Find where the given text appears and provide that cell's center as [X, Y] coordinate. 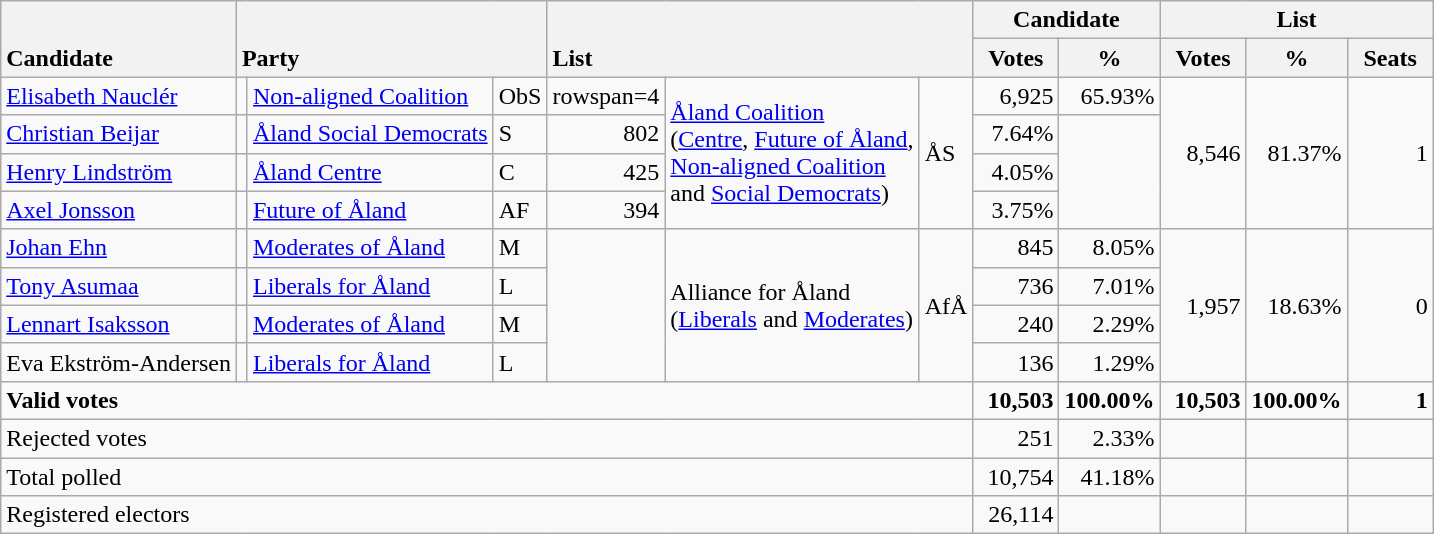
6,925 [1016, 96]
425 [606, 172]
845 [1016, 248]
8,546 [1203, 153]
26,114 [1016, 515]
Åland Social Democrats [370, 134]
Future of Åland [370, 210]
Valid votes [487, 400]
394 [606, 210]
4.05% [1016, 172]
Axel Jonsson [119, 210]
7.64% [1016, 134]
240 [1016, 324]
251 [1016, 438]
18.63% [1296, 305]
ObS [520, 96]
802 [606, 134]
136 [1016, 362]
1,957 [1203, 305]
rowspan=4 [606, 96]
Johan Ehn [119, 248]
S [520, 134]
736 [1016, 286]
Alliance for Åland(Liberals and Moderates) [792, 305]
0 [1390, 305]
7.01% [1110, 286]
Non-aligned Coalition [370, 96]
Henry Lindström [119, 172]
Seats [1390, 58]
Rejected votes [487, 438]
65.93% [1110, 96]
81.37% [1296, 153]
3.75% [1016, 210]
1.29% [1110, 362]
Elisabeth Nauclér [119, 96]
Åland Coalition(Centre, Future of Åland,Non-aligned Coalitionand Social Democrats) [792, 153]
C [520, 172]
ÅS [946, 153]
2.33% [1110, 438]
AfÅ [946, 305]
10,754 [1016, 477]
Registered electors [487, 515]
Lennart Isaksson [119, 324]
Total polled [487, 477]
8.05% [1110, 248]
AF [520, 210]
2.29% [1110, 324]
Tony Asumaa [119, 286]
Party [391, 39]
Christian Beijar [119, 134]
41.18% [1110, 477]
Åland Centre [370, 172]
Eva Ekström-Andersen [119, 362]
